Identify which cell holds the provided text, then report its (x, y) central coordinate. 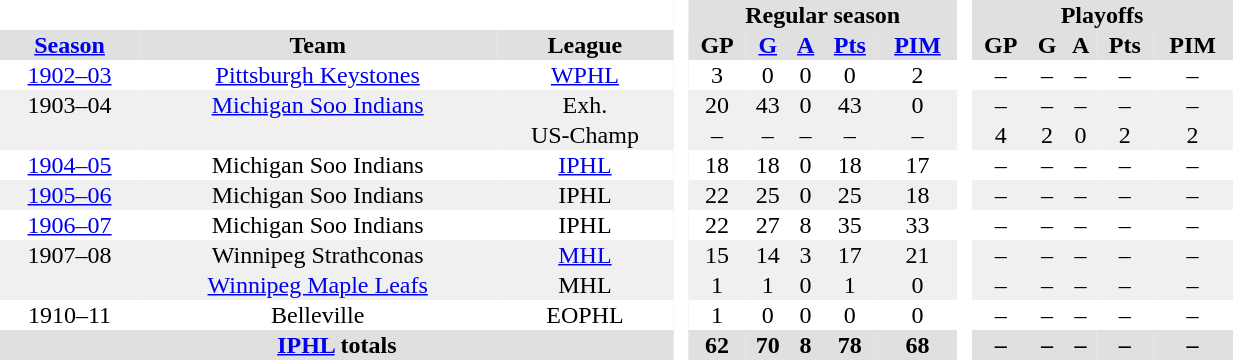
15 (717, 255)
70 (768, 345)
US-Champ (584, 135)
Winnipeg Strathconas (318, 255)
WPHL (584, 75)
20 (717, 105)
68 (918, 345)
Team (318, 45)
1910–11 (70, 315)
Pittsburgh Keystones (318, 75)
Playoffs (1102, 15)
21 (918, 255)
4 (1001, 135)
1906–07 (70, 225)
78 (850, 345)
35 (850, 225)
27 (768, 225)
1905–06 (70, 195)
1902–03 (70, 75)
Exh. (584, 105)
League (584, 45)
14 (768, 255)
EOPHL (584, 315)
33 (918, 225)
Belleville (318, 315)
62 (717, 345)
Winnipeg Maple Leafs (318, 285)
Regular season (822, 15)
1903–04 (70, 105)
1904–05 (70, 165)
IPHL totals (337, 345)
1907–08 (70, 255)
Season (70, 45)
